Pinpoint the cell where the given text exists, returning its [X, Y] midpoint coordinate. 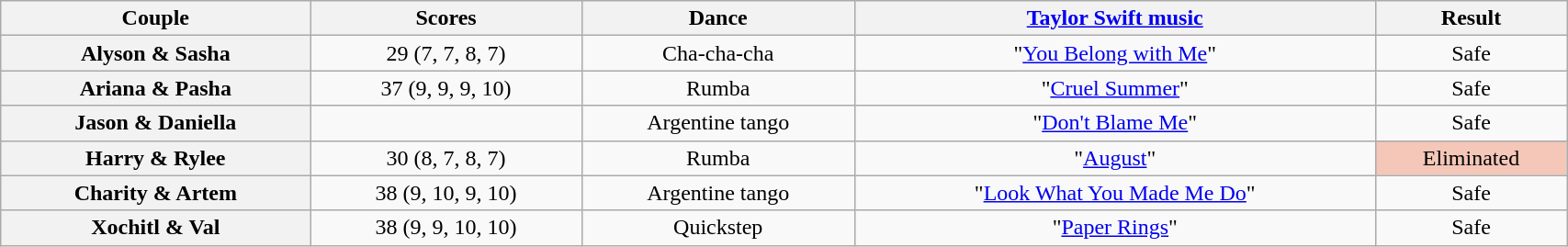
Dance [718, 18]
Couple [156, 18]
Cha-cha-cha [718, 53]
Alyson & Sasha [156, 53]
30 (8, 7, 8, 7) [446, 158]
37 (9, 9, 9, 10) [446, 88]
Scores [446, 18]
Taylor Swift music [1115, 18]
"Don't Blame Me" [1115, 123]
38 (9, 10, 9, 10) [446, 193]
Ariana & Pasha [156, 88]
Jason & Daniella [156, 123]
Eliminated [1471, 158]
"You Belong with Me" [1115, 53]
38 (9, 9, 10, 10) [446, 228]
Result [1471, 18]
Charity & Artem [156, 193]
"Paper Rings" [1115, 228]
"Look What You Made Me Do" [1115, 193]
Quickstep [718, 228]
Harry & Rylee [156, 158]
"August" [1115, 158]
"Cruel Summer" [1115, 88]
29 (7, 7, 8, 7) [446, 53]
Xochitl & Val [156, 228]
